Return the (x, y) coordinate for the center point of the cell that contains the specified text.  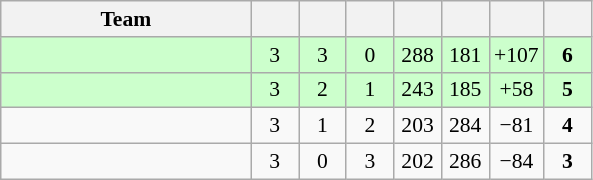
286 (465, 162)
Team (126, 19)
+58 (516, 90)
−84 (516, 162)
+107 (516, 55)
202 (418, 162)
203 (418, 126)
243 (418, 90)
5 (568, 90)
288 (418, 55)
−81 (516, 126)
181 (465, 55)
6 (568, 55)
284 (465, 126)
4 (568, 126)
185 (465, 90)
